For the text-containing cell, return its midpoint in (x, y) coordinate format. 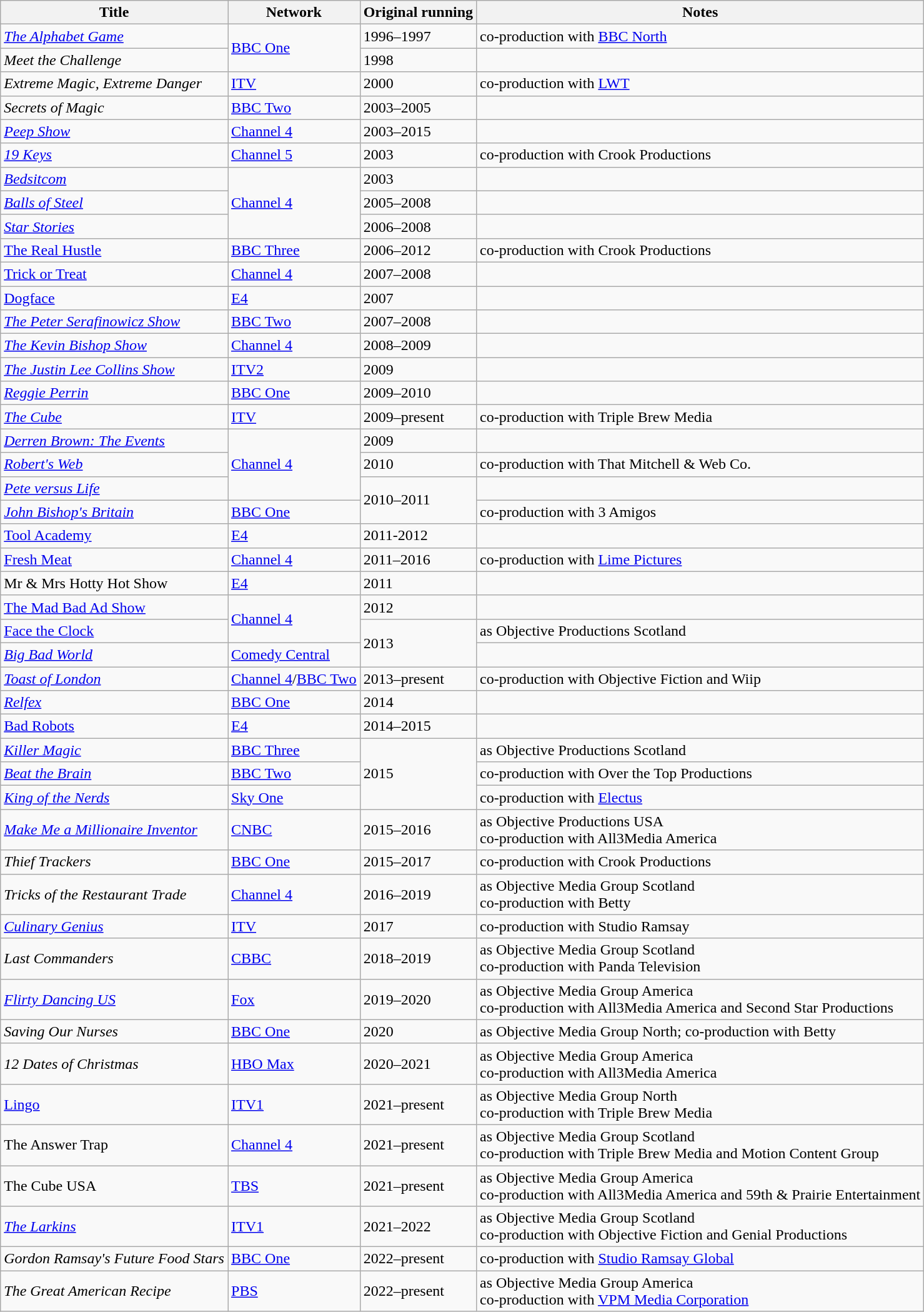
as Objective Productions USAco-production with All3Media America (700, 830)
Flirty Dancing US (114, 999)
Lingo (114, 1104)
2015–2017 (418, 862)
PBS (294, 1291)
The Real Hustle (114, 250)
Meet the Challenge (114, 60)
Extreme Magic, Extreme Danger (114, 84)
2019–2020 (418, 999)
Make Me a Millionaire Inventor (114, 830)
Relfex (114, 703)
as Objective Media Group Scotlandco-production with Objective Fiction and Genial Productions (700, 1226)
as Objective Media Group North; co-production with Betty (700, 1031)
2011 (418, 583)
2005–2008 (418, 203)
Culinary Genius (114, 926)
2021–2022 (418, 1226)
2006–2012 (418, 250)
Reggie Perrin (114, 393)
2015 (418, 774)
co-production with Lime Pictures (700, 559)
2015–2016 (418, 830)
The Answer Trap (114, 1145)
co-production with Objective Fiction and Wiip (700, 678)
Dogface (114, 298)
2009–present (418, 417)
Sky One (294, 798)
John Bishop's Britain (114, 512)
2014–2015 (418, 726)
The Cube (114, 417)
Robert's Web (114, 464)
CBBC (294, 959)
co-production with Studio Ramsay Global (700, 1259)
The Alphabet Game (114, 36)
Gordon Ramsay's Future Food Stars (114, 1259)
2010–2011 (418, 500)
2003–2015 (418, 131)
The Larkins (114, 1226)
co-production with 3 Amigos (700, 512)
Tool Academy (114, 536)
2020 (418, 1031)
as Objective Media Group Scotlandco-production with Betty (700, 894)
co-production with Over the Top Productions (700, 774)
Comedy Central (294, 654)
Mr & Mrs Hotty Hot Show (114, 583)
2011–2016 (418, 559)
2003–2005 (418, 108)
Pete versus Life (114, 488)
as Objective Media Group Americaco-production with All3Media America and 59th & Prairie Entertainment (700, 1185)
2007 (418, 298)
2016–2019 (418, 894)
Channel 4/BBC Two (294, 678)
The Peter Serafinowicz Show (114, 322)
Balls of Steel (114, 203)
2017 (418, 926)
19 Keys (114, 155)
co-production with Triple Brew Media (700, 417)
Face the Clock (114, 631)
ITV2 (294, 369)
2010 (418, 464)
2014 (418, 703)
CNBC (294, 830)
2013 (418, 643)
Thief Trackers (114, 862)
as Objective Media Group Northco-production with Triple Brew Media (700, 1104)
Trick or Treat (114, 274)
Peep Show (114, 131)
The Great American Recipe (114, 1291)
2000 (418, 84)
co-production with BBC North (700, 36)
co-production with Studio Ramsay (700, 926)
Notes (700, 13)
12 Dates of Christmas (114, 1064)
co-production with Electus (700, 798)
King of the Nerds (114, 798)
Toast of London (114, 678)
Killer Magic (114, 750)
as Objective Media Group Americaco-production with All3Media America and Second Star Productions (700, 999)
as Objective Media Group Scotlandco-production with Triple Brew Media and Motion Content Group (700, 1145)
Title (114, 13)
The Kevin Bishop Show (114, 346)
2020–2021 (418, 1064)
2018–2019 (418, 959)
2012 (418, 607)
Star Stories (114, 226)
1998 (418, 60)
The Cube USA (114, 1185)
HBO Max (294, 1064)
Network (294, 13)
Fox (294, 999)
as Objective Media Group Scotlandco-production with Panda Television (700, 959)
Tricks of the Restaurant Trade (114, 894)
2006–2008 (418, 226)
Fresh Meat (114, 559)
2011-2012 (418, 536)
2009–2010 (418, 393)
The Mad Bad Ad Show (114, 607)
Channel 5 (294, 155)
Bedsitcom (114, 179)
TBS (294, 1185)
co-production with LWT (700, 84)
as Objective Media Group Americaco-production with All3Media America (700, 1064)
Saving Our Nurses (114, 1031)
Beat the Brain (114, 774)
2013–present (418, 678)
Last Commanders (114, 959)
Original running (418, 13)
co-production with That Mitchell & Web Co. (700, 464)
1996–1997 (418, 36)
Big Bad World (114, 654)
Bad Robots (114, 726)
as Objective Media Group Americaco-production with VPM Media Corporation (700, 1291)
2008–2009 (418, 346)
Secrets of Magic (114, 108)
The Justin Lee Collins Show (114, 369)
Derren Brown: The Events (114, 441)
